Pinpoint the cell where the given text exists, returning its (x, y) midpoint coordinate. 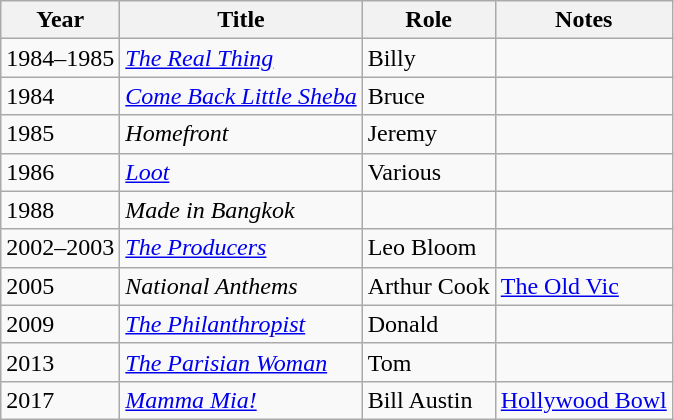
Donald (428, 324)
Year (60, 20)
The Philanthropist (241, 324)
The Parisian Woman (241, 362)
Arthur Cook (428, 286)
2002–2003 (60, 248)
Come Back Little Sheba (241, 96)
1985 (60, 134)
Leo Bloom (428, 248)
The Old Vic (584, 286)
1988 (60, 210)
2013 (60, 362)
2017 (60, 400)
Bill Austin (428, 400)
Mamma Mia! (241, 400)
The Producers (241, 248)
Various (428, 172)
Homefront (241, 134)
The Real Thing (241, 58)
Bruce (428, 96)
1986 (60, 172)
Billy (428, 58)
1984 (60, 96)
Made in Bangkok (241, 210)
Role (428, 20)
National Anthems (241, 286)
Loot (241, 172)
Notes (584, 20)
Jeremy (428, 134)
Tom (428, 362)
1984–1985 (60, 58)
2005 (60, 286)
Title (241, 20)
2009 (60, 324)
Hollywood Bowl (584, 400)
